Capture the cell that displays the provided text and extract its (X, Y) central coordinate. 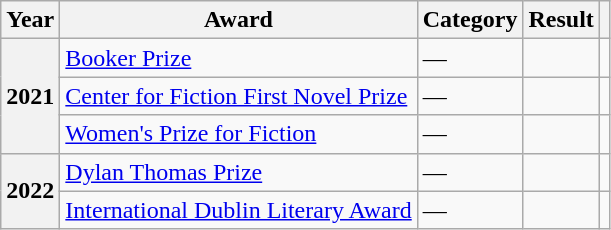
Booker Prize (238, 58)
Dylan Thomas Prize (238, 172)
2022 (30, 191)
Award (238, 20)
International Dublin Literary Award (238, 210)
Center for Fiction First Novel Prize (238, 96)
Result (561, 20)
Category (470, 20)
2021 (30, 96)
Year (30, 20)
Women's Prize for Fiction (238, 134)
